Return the (X, Y) coordinate for the center point of the cell that contains the specified text.  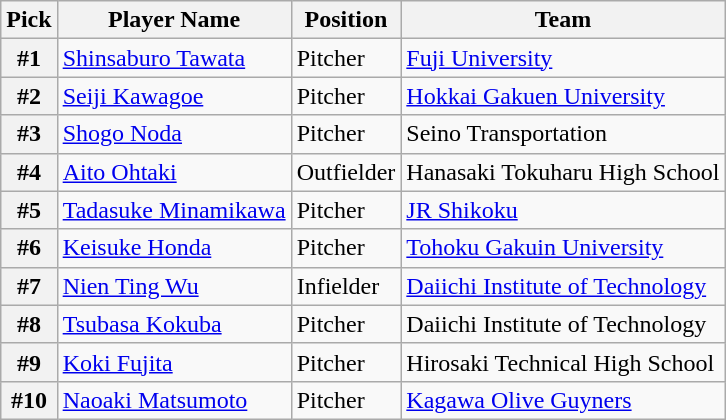
Player Name (174, 20)
JR Shikoku (563, 210)
#4 (29, 172)
Keisuke Honda (174, 248)
Shinsaburo Tawata (174, 58)
Nien Ting Wu (174, 286)
Outfielder (346, 172)
Koki Fujita (174, 362)
Seiji Kawagoe (174, 96)
#2 (29, 96)
#6 (29, 248)
#1 (29, 58)
Pick (29, 20)
#8 (29, 324)
#3 (29, 134)
Hokkai Gakuen University (563, 96)
Naoaki Matsumoto (174, 400)
Tohoku Gakuin University (563, 248)
#7 (29, 286)
Tsubasa Kokuba (174, 324)
Position (346, 20)
Fuji University (563, 58)
Infielder (346, 286)
Seino Transportation (563, 134)
#9 (29, 362)
Kagawa Olive Guyners (563, 400)
Hirosaki Technical High School (563, 362)
Hanasaki Tokuharu High School (563, 172)
Team (563, 20)
Aito Ohtaki (174, 172)
#10 (29, 400)
Shogo Noda (174, 134)
Tadasuke Minamikawa (174, 210)
#5 (29, 210)
